Pinpoint the cell where the given text exists, returning its (x, y) midpoint coordinate. 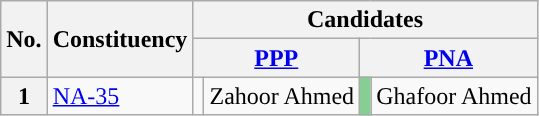
1 (24, 96)
NA-35 (120, 96)
PPP (276, 58)
Constituency (120, 39)
PNA (448, 58)
Zahoor Ahmed (282, 96)
Candidates (365, 20)
No. (24, 39)
Ghafoor Ahmed (454, 96)
